Detect which cell encompasses the target text, then output its (X, Y) center coordinate. 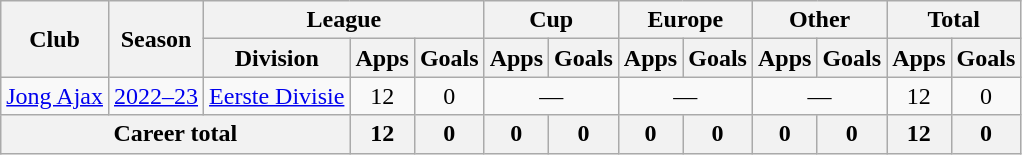
Season (156, 39)
Cup (551, 20)
Total (954, 20)
Other (819, 20)
Division (277, 58)
Europe (685, 20)
2022–23 (156, 96)
Eerste Divisie (277, 96)
Jong Ajax (55, 96)
League (344, 20)
Club (55, 39)
Career total (176, 134)
